Search for the cell housing the specified text and yield its (X, Y) center coordinate. 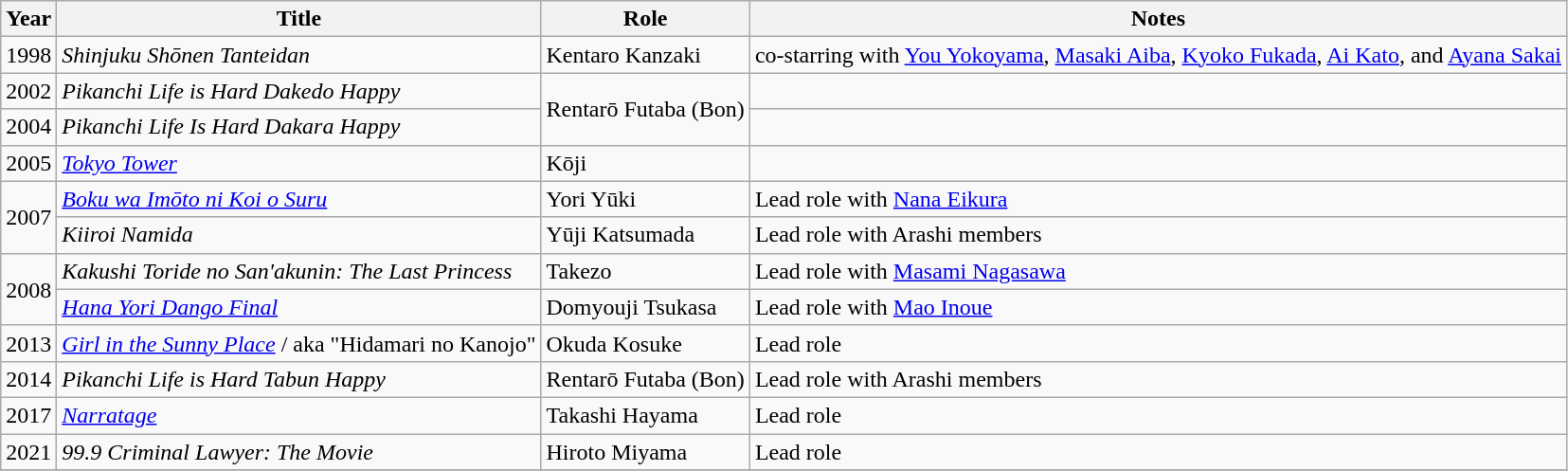
Lead role with Nana Eikura (1158, 199)
Boku wa Imōto ni Koi o Suru (299, 199)
Domyouji Tsukasa (645, 307)
Pikanchi Life is Hard Tabun Happy (299, 379)
Lead role with Masami Nagasawa (1158, 271)
Hiroto Miyama (645, 452)
2014 (28, 379)
Tokyo Tower (299, 163)
Narratage (299, 415)
99.9 Criminal Lawyer: The Movie (299, 452)
Okuda Kosuke (645, 343)
2007 (28, 217)
Yori Yūki (645, 199)
Notes (1158, 19)
Hana Yori Dango Final (299, 307)
Kentaro Kanzaki (645, 55)
2008 (28, 289)
Kakushi Toride no San'akunin: The Last Princess (299, 271)
Shinjuku Shōnen Tanteidan (299, 55)
2005 (28, 163)
2017 (28, 415)
Takezo (645, 271)
co-starring with You Yokoyama, Masaki Aiba, Kyoko Fukada, Ai Kato, and Ayana Sakai (1158, 55)
Yūji Katsumada (645, 235)
2002 (28, 91)
Kōji (645, 163)
Pikanchi Life Is Hard Dakara Happy (299, 127)
Year (28, 19)
Title (299, 19)
Kiiroi Namida (299, 235)
2021 (28, 452)
Lead role with Mao Inoue (1158, 307)
Pikanchi Life is Hard Dakedo Happy (299, 91)
2013 (28, 343)
Girl in the Sunny Place / aka "Hidamari no Kanojo" (299, 343)
Takashi Hayama (645, 415)
2004 (28, 127)
Role (645, 19)
1998 (28, 55)
